For the text-containing cell, return its midpoint in [x, y] coordinate format. 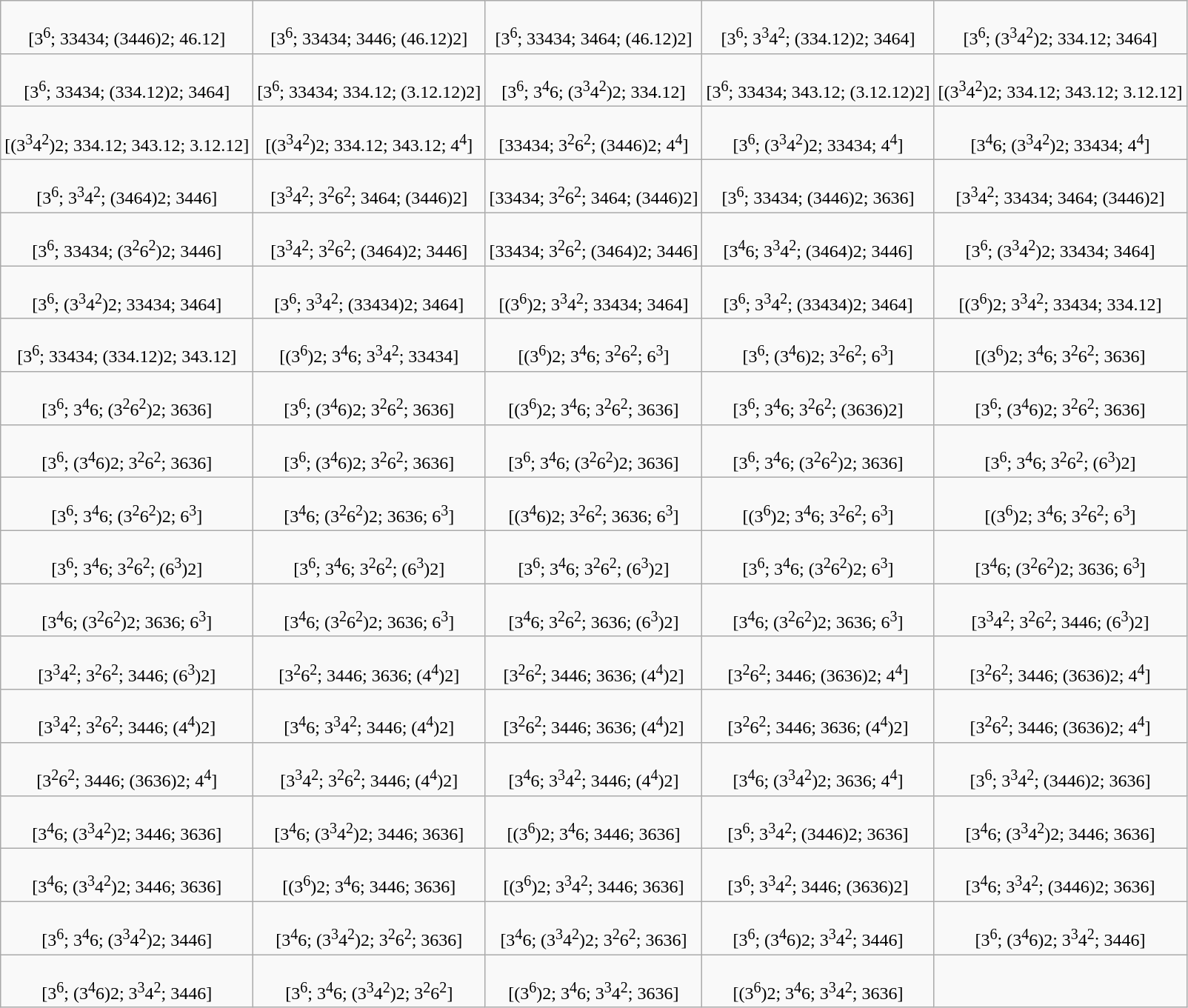
[36; 346; (3342)2; 334.12] [594, 80]
[(36)2; 3342; 33434; 334.12] [1061, 293]
[36; 33434; (3446)2; 46.12] [127, 27]
[36; 33434; 343.12; (3.12.12)2] [818, 80]
[36; 33434; 3446; (46.12)2] [369, 27]
[36; 33434; 3464; (46.12)2] [594, 27]
[36; 346; (3342)2; 3446] [127, 928]
[36; 33434; (3262)2; 3446] [127, 239]
[3342; 3262; 3464; (3446)2] [369, 186]
[3342; 33434; 3464; (3446)2] [1061, 186]
[36; 33434; (3446)2; 3636] [818, 186]
[346; (3342)2; 33434; 44] [1061, 133]
[(346)2; 3262; 3636; 63] [594, 504]
[36; 346; 3262; (3636)2] [818, 398]
[36; 3342; (334.12)2; 3464] [818, 27]
[(36)2; 346; 3342; 33434] [369, 345]
[33434; 3262; (3446)2; 44] [594, 133]
[(36)2; 3342; 33434; 3464] [594, 293]
[36; (3342)2; 33434; 44] [818, 133]
[36; 33434; 334.12; (3.12.12)2] [369, 80]
[36; 33434; (334.12)2; 343.12] [127, 345]
[(36)2; 3342; 3446; 3636] [594, 875]
[36; 33434; (334.12)2; 3464] [127, 80]
[346; (3342)2; 3636; 44] [818, 770]
[(3342)2; 334.12; 343.12; 44] [369, 133]
[3342; 3262; (3464)2; 3446] [369, 239]
[346; 3262; 3636; (63)2] [594, 610]
[36; 3342; 3446; (3636)2] [818, 875]
[36; 3342; (3464)2; 3446] [127, 186]
[33434; 3262; (3464)2; 3446] [594, 239]
[33434; 3262; 3464; (3446)2] [594, 186]
[36; (3342)2; 334.12; 3464] [1061, 27]
[346; 3342; (3464)2; 3446] [818, 239]
[346; 3342; (3446)2; 3636] [1061, 875]
[36; (346)2; 3262; 63] [818, 345]
[36; 346; (3342)2; 3262] [369, 981]
